Determine the [X, Y] coordinate at the center of the cell enclosing the given text.  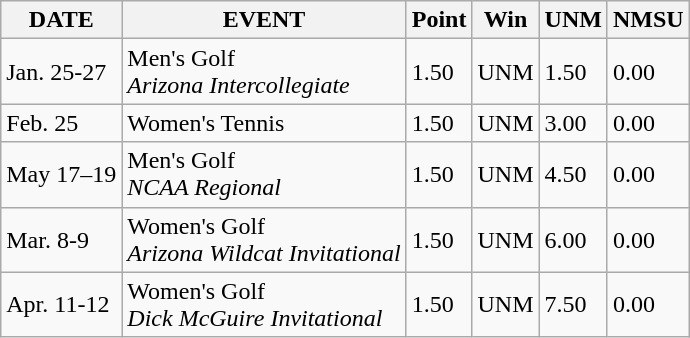
Women's GolfArizona Wildcat Invitational [264, 240]
Mar. 8-9 [62, 240]
Men's GolfArizona Intercollegiate [264, 72]
Win [506, 20]
3.00 [573, 123]
Point [439, 20]
4.50 [573, 174]
7.50 [573, 304]
DATE [62, 20]
Women's Tennis [264, 123]
6.00 [573, 240]
EVENT [264, 20]
Men's GolfNCAA Regional [264, 174]
Feb. 25 [62, 123]
Jan. 25-27 [62, 72]
Women's GolfDick McGuire Invitational [264, 304]
Apr. 11-12 [62, 304]
May 17–19 [62, 174]
NMSU [648, 20]
